Locate the cell with the specified text and output its (X, Y) center coordinate. 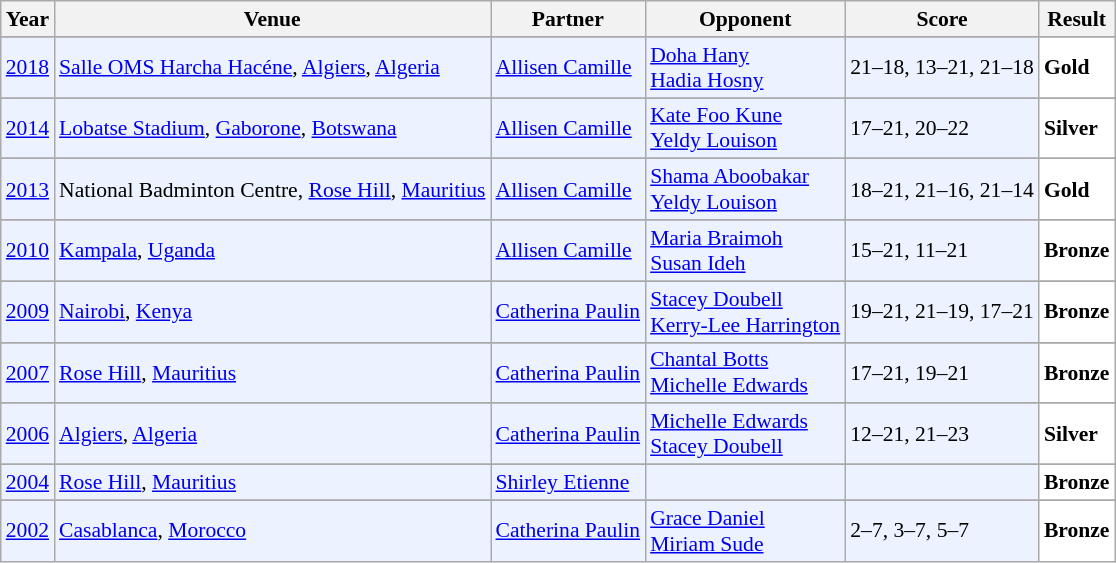
15–21, 11–21 (942, 250)
Shirley Etienne (568, 483)
2007 (28, 372)
Chantal Botts Michelle Edwards (745, 372)
2014 (28, 128)
Result (1077, 19)
21–18, 13–21, 21–18 (942, 68)
2006 (28, 434)
Year (28, 19)
Venue (272, 19)
Lobatse Stadium, Gaborone, Botswana (272, 128)
Michelle Edwards Stacey Doubell (745, 434)
Stacey Doubell Kerry-Lee Harrington (745, 312)
Nairobi, Kenya (272, 312)
17–21, 19–21 (942, 372)
National Badminton Centre, Rose Hill, Mauritius (272, 190)
Partner (568, 19)
Casablanca, Morocco (272, 530)
19–21, 21–19, 17–21 (942, 312)
Score (942, 19)
2013 (28, 190)
2009 (28, 312)
Kampala, Uganda (272, 250)
2002 (28, 530)
Opponent (745, 19)
Grace Daniel Miriam Sude (745, 530)
Shama Aboobakar Yeldy Louison (745, 190)
2018 (28, 68)
17–21, 20–22 (942, 128)
Salle OMS Harcha Hacéne, Algiers, Algeria (272, 68)
2–7, 3–7, 5–7 (942, 530)
2004 (28, 483)
Kate Foo Kune Yeldy Louison (745, 128)
12–21, 21–23 (942, 434)
Algiers, Algeria (272, 434)
Doha Hany Hadia Hosny (745, 68)
2010 (28, 250)
Maria Braimoh Susan Ideh (745, 250)
18–21, 21–16, 21–14 (942, 190)
